Search for the cell housing the specified text and yield its (X, Y) center coordinate. 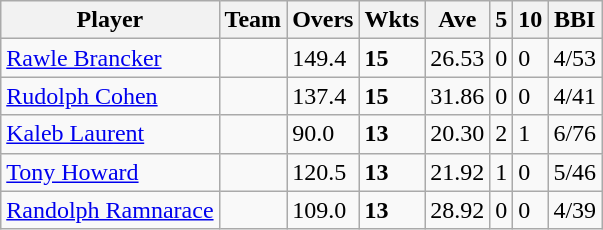
26.53 (458, 58)
31.86 (458, 96)
Overs (323, 20)
28.92 (458, 210)
10 (530, 20)
Rudolph Cohen (110, 96)
20.30 (458, 134)
5/46 (575, 172)
Rawle Brancker (110, 58)
Kaleb Laurent (110, 134)
Team (253, 20)
4/41 (575, 96)
Player (110, 20)
6/76 (575, 134)
Wkts (392, 20)
21.92 (458, 172)
Ave (458, 20)
109.0 (323, 210)
4/39 (575, 210)
Tony Howard (110, 172)
5 (502, 20)
2 (502, 134)
149.4 (323, 58)
120.5 (323, 172)
90.0 (323, 134)
137.4 (323, 96)
BBI (575, 20)
4/53 (575, 58)
Randolph Ramnarace (110, 210)
